Provide the (x, y) coordinate of the cell's center where the given text is located.  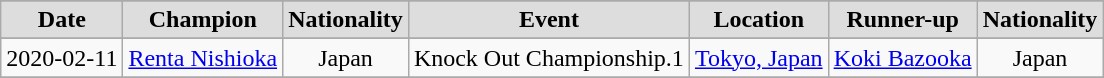
Location (758, 20)
Renta Nishioka (203, 58)
Date (62, 20)
Champion (203, 20)
2020-02-11 (62, 58)
Runner-up (902, 20)
Tokyo, Japan (758, 58)
Koki Bazooka (902, 58)
Knock Out Championship.1 (548, 58)
Event (548, 20)
